Determine the (x, y) coordinate at the center of the cell enclosing the given text.  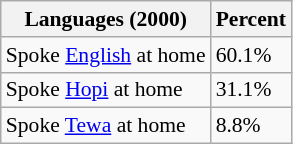
60.1% (251, 55)
Languages (2000) (106, 19)
31.1% (251, 90)
Spoke English at home (106, 55)
Spoke Tewa at home (106, 126)
8.8% (251, 126)
Spoke Hopi at home (106, 90)
Percent (251, 19)
